Identify which cell holds the provided text, then report its (X, Y) central coordinate. 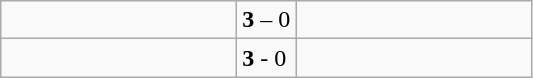
3 - 0 (266, 58)
3 – 0 (266, 20)
